Search for the cell housing the specified text and yield its [X, Y] center coordinate. 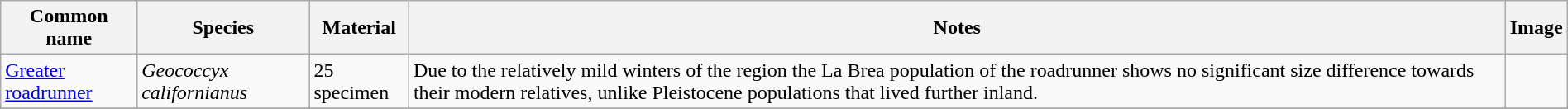
Material [359, 28]
Notes [957, 28]
Image [1537, 28]
Geococcyx californianus [223, 81]
Greater roadrunner [69, 81]
Species [223, 28]
Common name [69, 28]
25 specimen [359, 81]
